From the cell containing the given text, extract its center point as (x, y) coordinate. 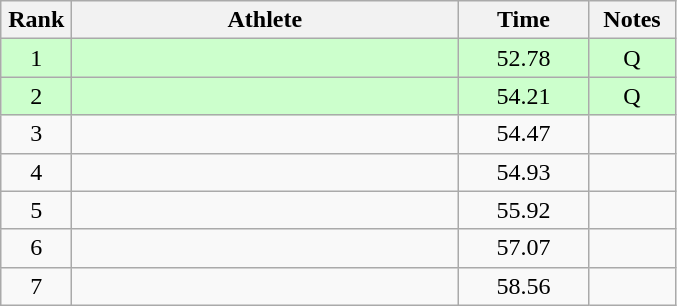
2 (36, 96)
58.56 (524, 286)
57.07 (524, 248)
6 (36, 248)
54.21 (524, 96)
54.93 (524, 172)
5 (36, 210)
3 (36, 134)
Time (524, 20)
1 (36, 58)
Notes (632, 20)
52.78 (524, 58)
55.92 (524, 210)
7 (36, 286)
Athlete (265, 20)
54.47 (524, 134)
4 (36, 172)
Rank (36, 20)
